Return [X, Y] of the center of cell containing provided text 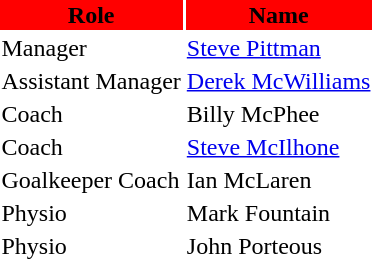
Ian McLaren [278, 180]
Billy McPhee [278, 114]
Steve Pittman [278, 48]
Steve McIlhone [278, 147]
Role [91, 15]
Physio [91, 213]
Goalkeeper Coach [91, 180]
Mark Fountain [278, 213]
Name [278, 15]
Derek McWilliams [278, 81]
Manager [91, 48]
Assistant Manager [91, 81]
